From the cell containing the given text, extract its center point as (x, y) coordinate. 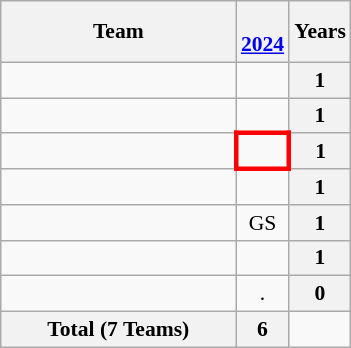
0 (320, 294)
Team (118, 32)
GS (262, 223)
Years (320, 32)
2024 (262, 32)
. (262, 294)
Total (7 Teams) (118, 330)
6 (262, 330)
